Search for the cell housing the specified text and yield its [X, Y] center coordinate. 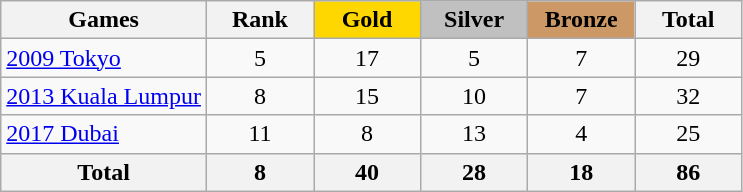
28 [474, 172]
Games [104, 20]
15 [368, 96]
86 [688, 172]
18 [582, 172]
40 [368, 172]
29 [688, 58]
Rank [260, 20]
13 [474, 134]
4 [582, 134]
2009 Tokyo [104, 58]
11 [260, 134]
10 [474, 96]
Gold [368, 20]
2017 Dubai [104, 134]
25 [688, 134]
2013 Kuala Lumpur [104, 96]
Silver [474, 20]
17 [368, 58]
Bronze [582, 20]
32 [688, 96]
